Scan for the cell matching the given text and deliver its [X, Y] coordinate at center. 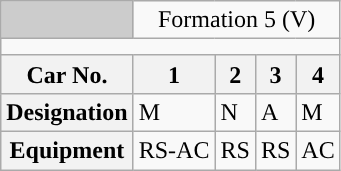
3 [275, 74]
Formation 5 (V) [236, 20]
1 [174, 74]
A [275, 112]
Car No. [67, 74]
Designation [67, 112]
AC [318, 150]
N [235, 112]
Equipment [67, 150]
4 [318, 74]
2 [235, 74]
RS-AC [174, 150]
